Return (X, Y) of the center of cell containing provided text 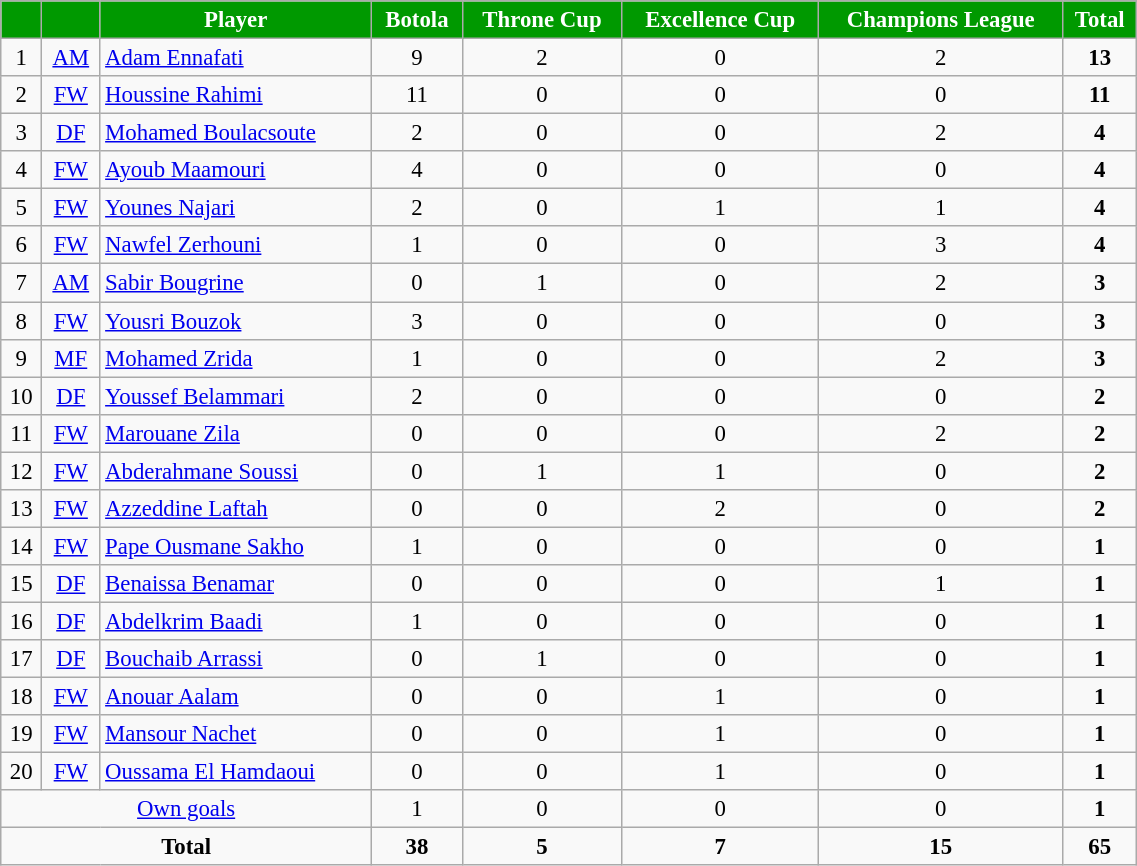
Mansour Nachet (236, 734)
Marouane Zila (236, 433)
16 (22, 621)
Excellence Cup (720, 20)
Houssine Rahimi (236, 95)
14 (22, 546)
Younes Najari (236, 208)
17 (22, 659)
Ayoub Maamouri (236, 170)
Champions League (941, 20)
Own goals (186, 809)
Sabir Bougrine (236, 283)
Anouar Aalam (236, 697)
Throne Cup (542, 20)
18 (22, 697)
Abderahmane Soussi (236, 471)
Player (236, 20)
Pape Ousmane Sakho (236, 546)
65 (1100, 847)
12 (22, 471)
Botola (418, 20)
Adam Ennafati (236, 58)
Mohamed Boulacsoute (236, 133)
Oussama El Hamdaoui (236, 772)
19 (22, 734)
Benaissa Benamar (236, 584)
Youssef Belammari (236, 396)
Nawfel Zerhouni (236, 245)
Mohamed Zrida (236, 358)
Azzeddine Laftah (236, 509)
Yousri Bouzok (236, 321)
Abdelkrim Baadi (236, 621)
MF (71, 358)
20 (22, 772)
Bouchaib Arrassi (236, 659)
8 (22, 321)
38 (418, 847)
6 (22, 245)
10 (22, 396)
